Scan for the cell matching the given text and deliver its (X, Y) coordinate at center. 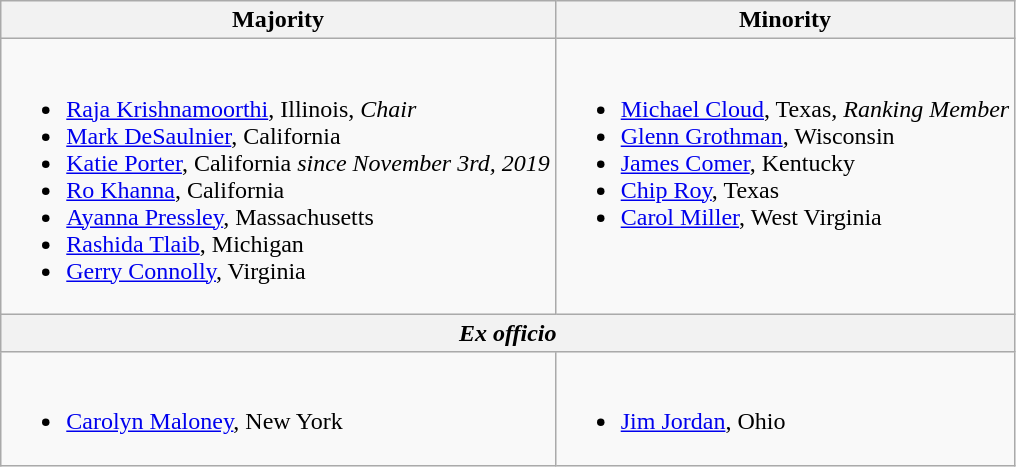
Carolyn Maloney, New York (278, 408)
Ex officio (508, 333)
Jim Jordan, Ohio (785, 408)
Michael Cloud, Texas, Ranking MemberGlenn Grothman, WisconsinJames Comer, KentuckyChip Roy, TexasCarol Miller, West Virginia (785, 176)
Majority (278, 20)
Minority (785, 20)
